From the cell containing the given text, extract its center point as (x, y) coordinate. 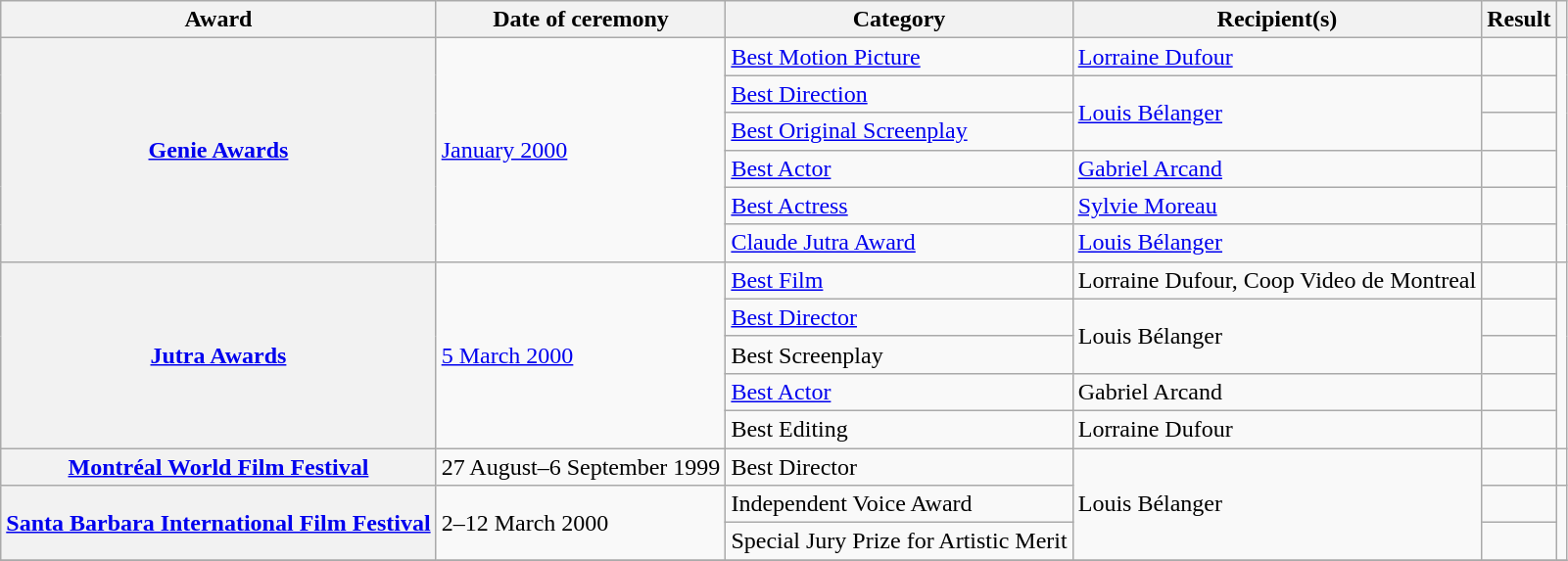
Result (1519, 20)
Best Screenplay (899, 354)
Best Actress (899, 206)
Montréal World Film Festival (218, 467)
Special Jury Prize for Artistic Merit (899, 541)
Date of ceremony (581, 20)
Award (218, 20)
Independent Voice Award (899, 504)
Jutra Awards (218, 354)
Sylvie Moreau (1277, 206)
Best Motion Picture (899, 57)
2–12 March 2000 (581, 523)
5 March 2000 (581, 354)
Recipient(s) (1277, 20)
Best Direction (899, 94)
Santa Barbara International Film Festival (218, 523)
Best Film (899, 280)
Best Editing (899, 429)
Genie Awards (218, 150)
Claude Jutra Award (899, 243)
Lorraine Dufour, Coop Video de Montreal (1277, 280)
January 2000 (581, 150)
Best Original Screenplay (899, 131)
Category (899, 20)
27 August–6 September 1999 (581, 467)
